From the cell containing the given text, extract its center point as [X, Y] coordinate. 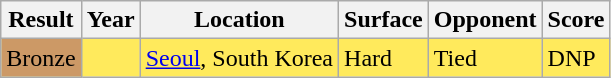
Result [41, 20]
Score [576, 20]
Location [239, 20]
Hard [384, 58]
Seoul, South Korea [239, 58]
Tied [485, 58]
Surface [384, 20]
DNP [576, 58]
Opponent [485, 20]
Year [110, 20]
Bronze [41, 58]
